Scan for the cell matching the given text and deliver its (X, Y) coordinate at center. 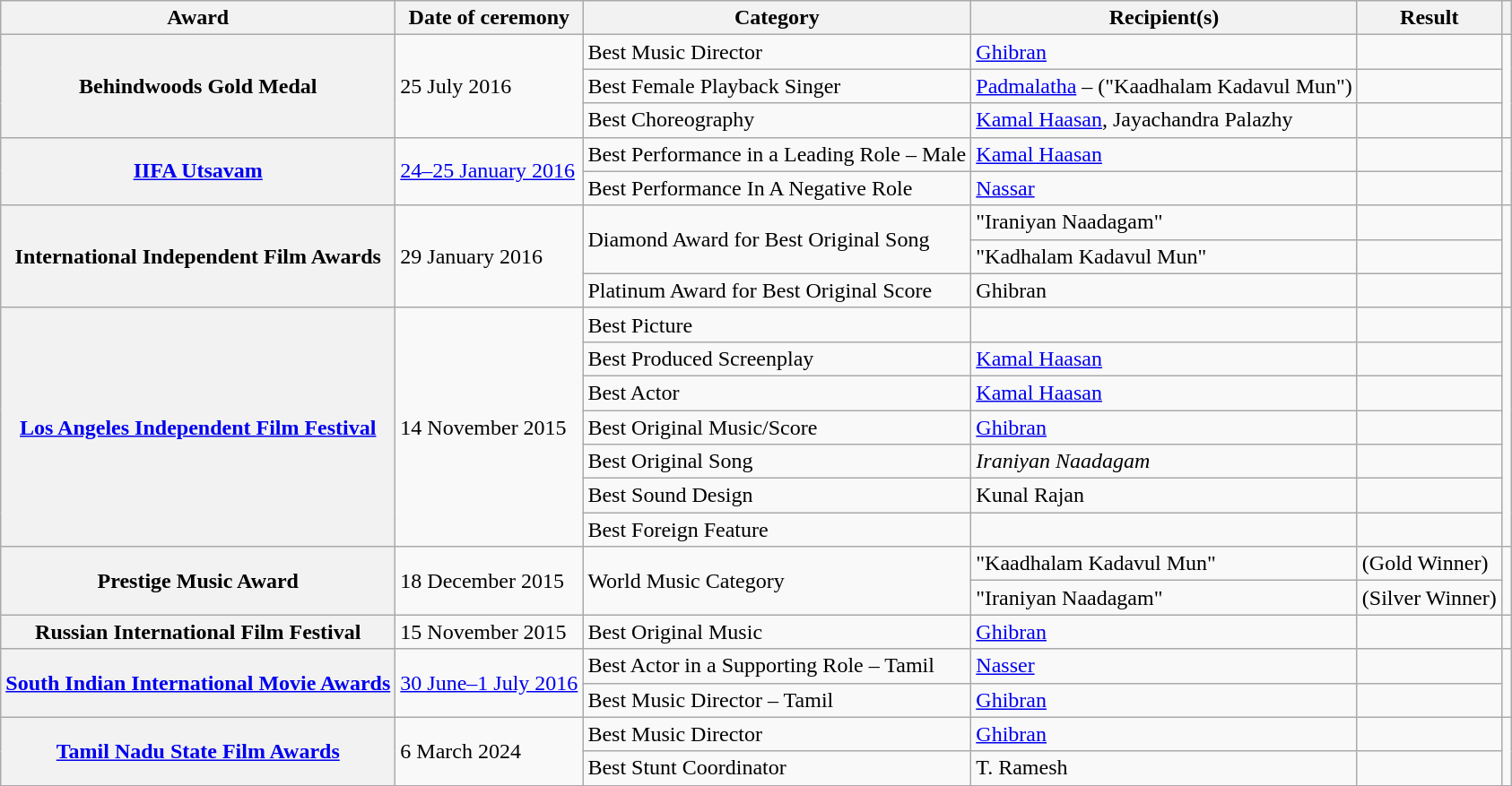
Tamil Nadu State Film Awards (198, 751)
World Music Category (777, 581)
Best Original Music/Score (777, 428)
Behindwoods Gold Medal (198, 86)
Best Performance In A Negative Role (777, 188)
Nassar (1164, 188)
Best Original Music (777, 632)
25 July 2016 (490, 86)
Best Original Song (777, 462)
Award (198, 18)
15 November 2015 (490, 632)
Best Stunt Coordinator (777, 768)
Best Produced Screenplay (777, 358)
Date of ceremony (490, 18)
14 November 2015 (490, 427)
"Kadhalam Kadavul Mun" (1164, 256)
Kunal Rajan (1164, 496)
Category (777, 18)
Best Actor in a Supporting Role – Tamil (777, 666)
South Indian International Movie Awards (198, 683)
Prestige Music Award (198, 581)
Padmalatha – ("Kaadhalam Kadavul Mun") (1164, 86)
30 June–1 July 2016 (490, 683)
Best Foreign Feature (777, 530)
Kamal Haasan, Jayachandra Palazhy (1164, 120)
"Kaadhalam Kadavul Mun" (1164, 564)
Nasser (1164, 666)
Diamond Award for Best Original Song (777, 239)
International Independent Film Awards (198, 256)
Iraniyan Naadagam (1164, 462)
24–25 January 2016 (490, 171)
Russian International Film Festival (198, 632)
(Gold Winner) (1429, 564)
6 March 2024 (490, 751)
Result (1429, 18)
18 December 2015 (490, 581)
Best Music Director – Tamil (777, 700)
Best Actor (777, 393)
Best Choreography (777, 120)
Best Performance in a Leading Role – Male (777, 154)
(Silver Winner) (1429, 598)
IIFA Utsavam (198, 171)
Best Female Playback Singer (777, 86)
Best Picture (777, 324)
Los Angeles Independent Film Festival (198, 427)
29 January 2016 (490, 256)
Recipient(s) (1164, 18)
Platinum Award for Best Original Score (777, 290)
T. Ramesh (1164, 768)
Best Sound Design (777, 496)
